Scan for the cell matching the given text and deliver its [x, y] coordinate at center. 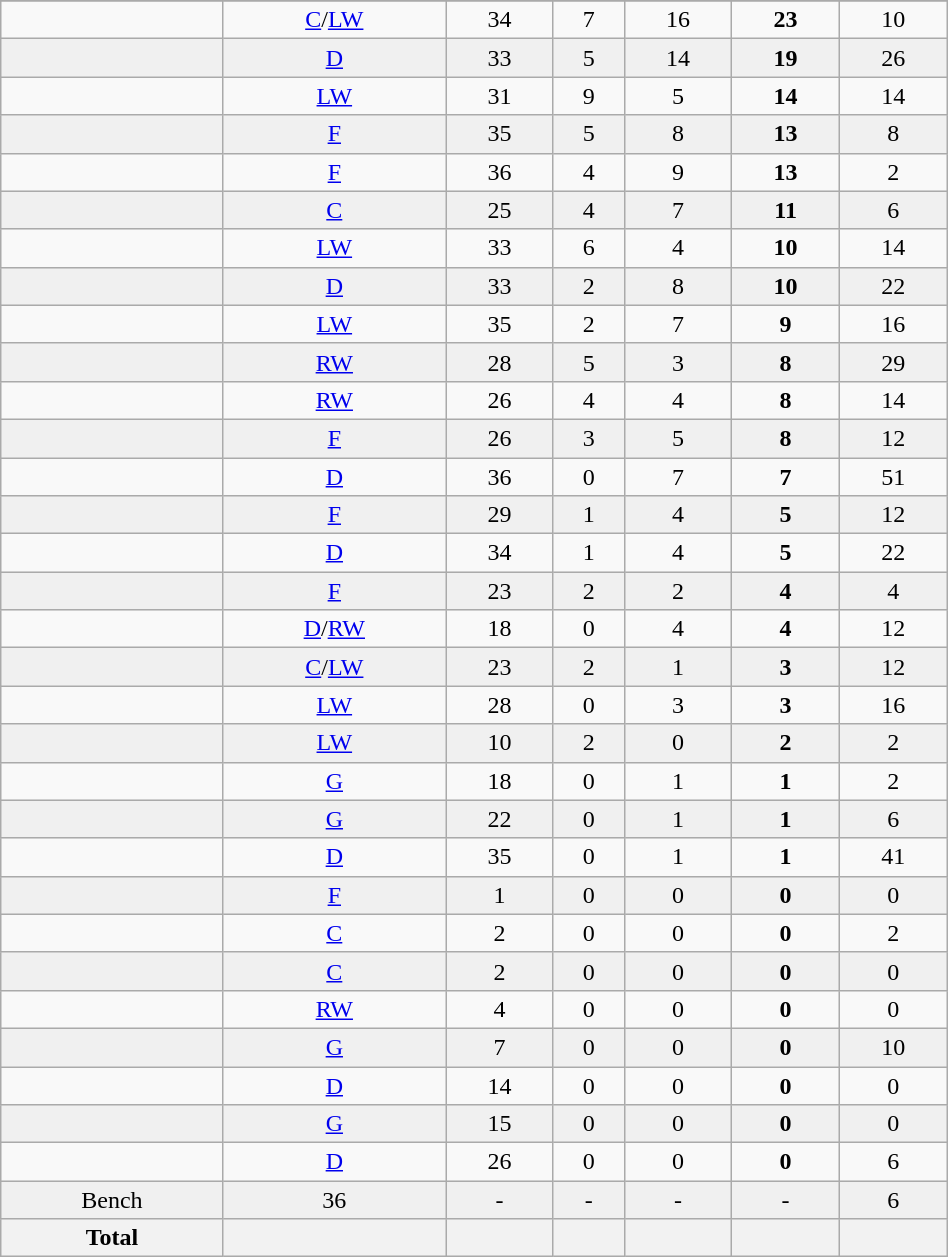
25 [500, 210]
D/RW [334, 629]
19 [786, 58]
Bench [112, 1200]
Total [112, 1238]
15 [500, 1124]
31 [500, 96]
51 [893, 477]
41 [893, 857]
11 [786, 210]
